Provide the [X, Y] coordinate of the cell's center where the given text is located.  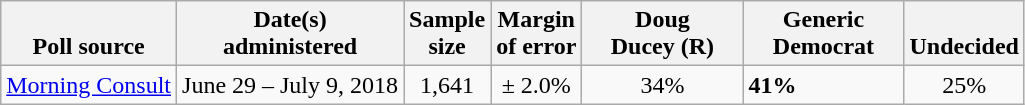
34% [662, 85]
41% [824, 85]
Marginof error [536, 34]
GenericDemocrat [824, 34]
Morning Consult [89, 85]
25% [964, 85]
1,641 [448, 85]
June 29 – July 9, 2018 [290, 85]
Date(s)administered [290, 34]
± 2.0% [536, 85]
Samplesize [448, 34]
Poll source [89, 34]
DougDucey (R) [662, 34]
Undecided [964, 34]
